Find where the given text appears and provide that cell's center as [X, Y] coordinate. 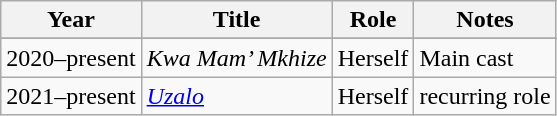
Uzalo [236, 96]
Role [373, 20]
2020–present [71, 58]
Title [236, 20]
Notes [485, 20]
Main cast [485, 58]
2021–present [71, 96]
Kwa Mam’ Mkhize [236, 58]
Year [71, 20]
recurring role [485, 96]
